Scan for the cell matching the given text and deliver its [x, y] coordinate at center. 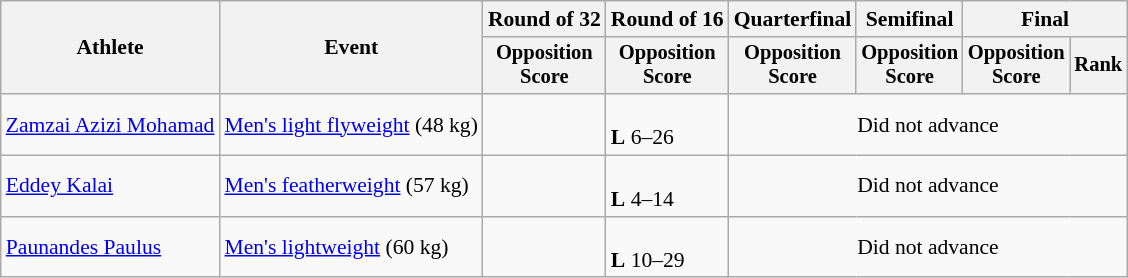
Men's lightweight (60 kg) [350, 248]
Event [350, 48]
Eddey Kalai [110, 186]
Round of 32 [544, 19]
Rank [1099, 66]
Zamzai Azizi Mohamad [110, 124]
Paunandes Paulus [110, 248]
Men's light flyweight (48 kg) [350, 124]
Quarterfinal [793, 19]
Men's featherweight (57 kg) [350, 186]
L 6–26 [668, 124]
Final [1045, 19]
Athlete [110, 48]
L 4–14 [668, 186]
L 10–29 [668, 248]
Round of 16 [668, 19]
Semifinal [910, 19]
